From the cell containing the given text, extract its center point as (x, y) coordinate. 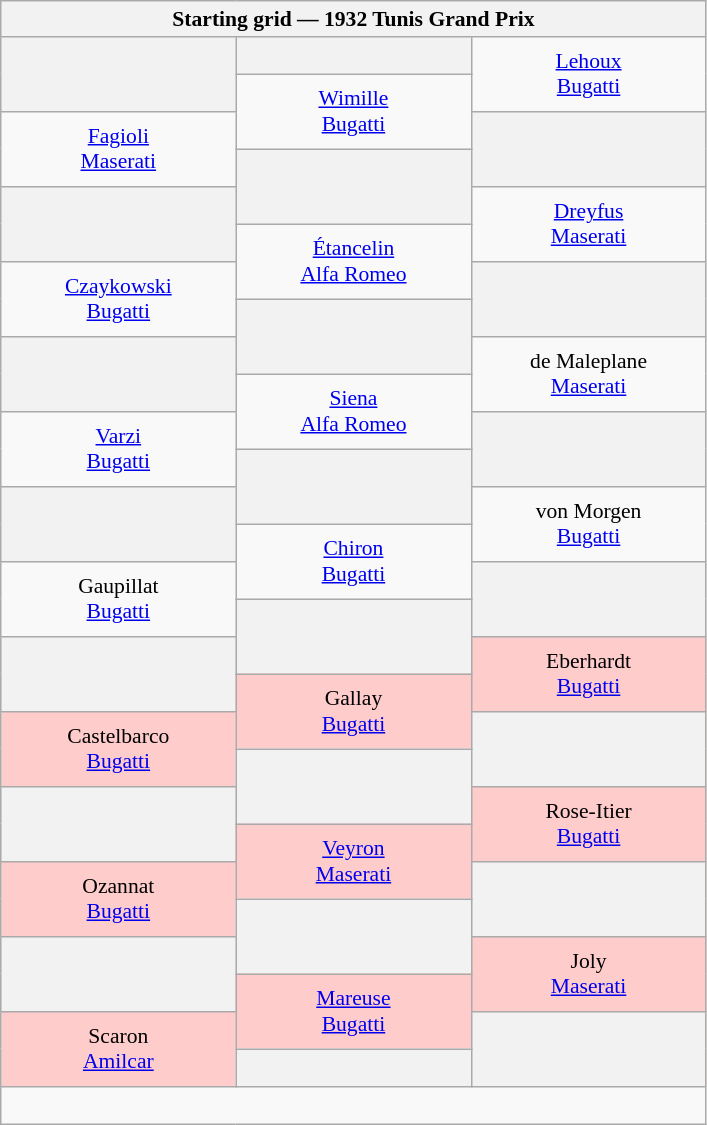
OzannatBugatti (118, 900)
FagioliMaserati (118, 150)
LehouxBugatti (588, 74)
GaupillatBugatti (118, 600)
VarziBugatti (118, 450)
de MaleplaneMaserati (588, 374)
ÉtancelinAlfa Romeo (354, 262)
MareuseBugatti (354, 1012)
JolyMaserati (588, 974)
Rose-ItierBugatti (588, 824)
SienaAlfa Romeo (354, 412)
von MorgenBugatti (588, 524)
VeyronMaserati (354, 862)
CastelbarcoBugatti (118, 750)
ScaronAmilcar (118, 1050)
GallayBugatti (354, 712)
EberhardtBugatti (588, 674)
WimilleBugatti (354, 112)
CzaykowskiBugatti (118, 300)
DreyfusMaserati (588, 224)
Starting grid — 1932 Tunis Grand Prix (354, 19)
ChironBugatti (354, 562)
